Return [X, Y] of the center of cell containing provided text 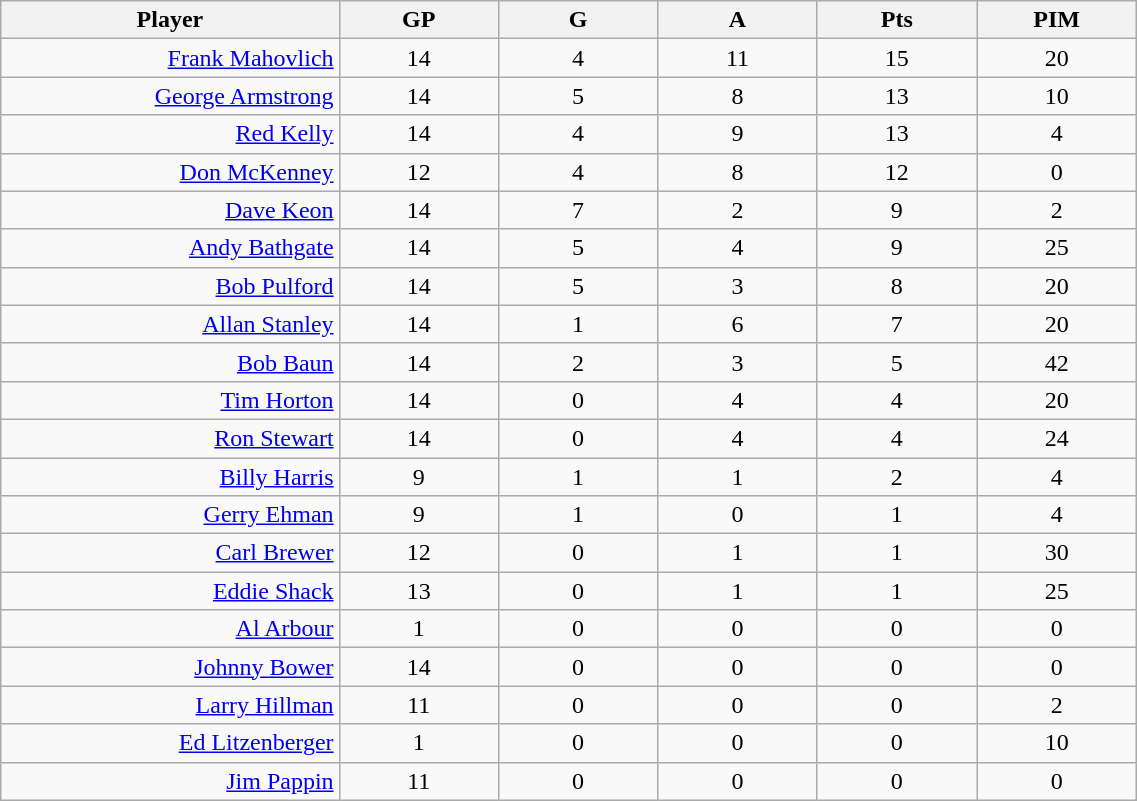
30 [1056, 553]
6 [738, 324]
Dave Keon [170, 210]
15 [896, 58]
Tim Horton [170, 400]
Bob Pulford [170, 286]
Red Kelly [170, 134]
42 [1056, 362]
A [738, 20]
George Armstrong [170, 96]
Pts [896, 20]
GP [418, 20]
Bob Baun [170, 362]
Player [170, 20]
Ron Stewart [170, 438]
24 [1056, 438]
Johnny Bower [170, 667]
G [578, 20]
PIM [1056, 20]
Jim Pappin [170, 781]
Don McKenney [170, 172]
Gerry Ehman [170, 515]
Al Arbour [170, 629]
Andy Bathgate [170, 248]
Billy Harris [170, 477]
Carl Brewer [170, 553]
Eddie Shack [170, 591]
Ed Litzenberger [170, 743]
Frank Mahovlich [170, 58]
Allan Stanley [170, 324]
Larry Hillman [170, 705]
